Determine the (X, Y) coordinate at the center of the cell enclosing the given text.  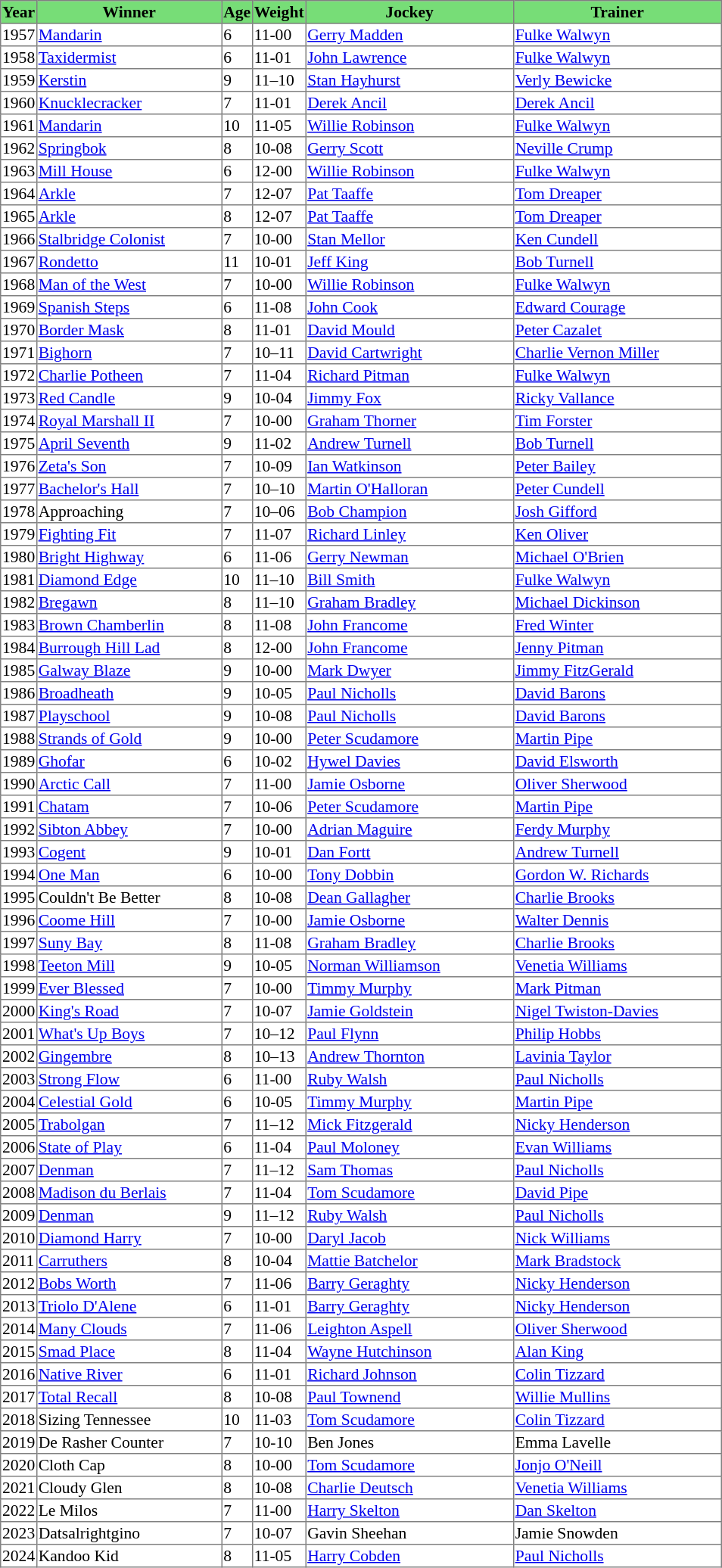
Ricky Vallance (617, 398)
10-10 (279, 1442)
Richard Linley (409, 534)
Arctic Call (129, 784)
Leighton Aspell (409, 1329)
2007 (19, 1170)
Knucklecracker (129, 103)
Richard Pitman (409, 375)
Edward Courage (617, 307)
1980 (19, 557)
2020 (19, 1465)
What's Up Boys (129, 1034)
Kandoo Kid (129, 1556)
Coome Hill (129, 920)
Martin O'Halloran (409, 489)
Charlie Potheen (129, 375)
David Cartwright (409, 353)
Datsalrightgino (129, 1533)
Peter Cazalet (617, 330)
Galway Blaze (129, 670)
Bright Highway (129, 557)
Gavin Sheehan (409, 1533)
Mark Pitman (617, 988)
Nick Williams (617, 1238)
Paul Flynn (409, 1034)
11-03 (279, 1420)
Cloth Cap (129, 1465)
Madison du Berlais (129, 1193)
1997 (19, 943)
Hywel Davies (409, 761)
1970 (19, 330)
Bighorn (129, 353)
10-02 (279, 761)
2016 (19, 1374)
1984 (19, 648)
1966 (19, 239)
1994 (19, 875)
Mattie Batchelor (409, 1261)
10–10 (279, 489)
State of Play (129, 1147)
Nigel Twiston-Davies (617, 1011)
Gordon W. Richards (617, 875)
11-07 (279, 534)
Jimmy Fox (409, 398)
1964 (19, 194)
Taxidermist (129, 58)
Springbok (129, 148)
Royal Marshall II (129, 421)
Josh Gifford (617, 512)
Daryl Jacob (409, 1238)
Dean Gallagher (409, 898)
Tim Forster (617, 421)
Graham Thorner (409, 421)
1991 (19, 807)
2023 (19, 1533)
1960 (19, 103)
Year (19, 12)
1978 (19, 512)
Sizing Tennessee (129, 1420)
Andrew Thornton (409, 1056)
David Pipe (617, 1193)
Chatam (129, 807)
1979 (19, 534)
2015 (19, 1352)
2002 (19, 1056)
King's Road (129, 1011)
Philip Hobbs (617, 1034)
Stalbridge Colonist (129, 239)
Lavinia Taylor (617, 1056)
1971 (19, 353)
Walter Dennis (617, 920)
1990 (19, 784)
2000 (19, 1011)
John Lawrence (409, 58)
Tony Dobbin (409, 875)
Age (237, 12)
10–06 (279, 512)
1975 (19, 443)
Charlie Deutsch (409, 1488)
11-02 (279, 443)
2013 (19, 1306)
Sam Thomas (409, 1170)
Broadheath (129, 693)
1962 (19, 148)
Celestial Gold (129, 1102)
1974 (19, 421)
1965 (19, 216)
Jamie Snowden (617, 1533)
Mill House (129, 171)
Jockey (409, 12)
Brown Chamberlin (129, 625)
Bob Champion (409, 512)
Cloudy Glen (129, 1488)
Fighting Fit (129, 534)
1957 (19, 35)
Jamie Goldstein (409, 1011)
April Seventh (129, 443)
Approaching (129, 512)
Alan King (617, 1352)
1985 (19, 670)
Emma Lavelle (617, 1442)
10–11 (279, 353)
1986 (19, 693)
Bill Smith (409, 580)
Adrian Maguire (409, 829)
Trainer (617, 12)
1977 (19, 489)
Strong Flow (129, 1079)
David Mould (409, 330)
1981 (19, 580)
Winner (129, 12)
Jimmy FitzGerald (617, 670)
One Man (129, 875)
Paul Moloney (409, 1147)
David Elsworth (617, 761)
De Rasher Counter (129, 1442)
Smad Place (129, 1352)
Suny Bay (129, 943)
1998 (19, 966)
Wayne Hutchinson (409, 1352)
2014 (19, 1329)
Couldn't Be Better (129, 898)
Trabolgan (129, 1125)
1988 (19, 739)
2006 (19, 1147)
1976 (19, 466)
Bregawn (129, 602)
1968 (19, 285)
1972 (19, 375)
1999 (19, 988)
Border Mask (129, 330)
1987 (19, 716)
Gerry Madden (409, 35)
Bobs Worth (129, 1283)
Gerry Newman (409, 557)
Michael O'Brien (617, 557)
Mark Dwyer (409, 670)
Harry Cobden (409, 1556)
2024 (19, 1556)
Mick Fitzgerald (409, 1125)
2010 (19, 1238)
1973 (19, 398)
Jenny Pitman (617, 648)
10–13 (279, 1056)
2008 (19, 1193)
10-09 (279, 466)
Harry Skelton (409, 1510)
10–12 (279, 1034)
2001 (19, 1034)
Strands of Gold (129, 739)
Fred Winter (617, 625)
Evan Williams (617, 1147)
1992 (19, 829)
Ian Watkinson (409, 466)
1982 (19, 602)
Native River (129, 1374)
Carruthers (129, 1261)
Weight (279, 12)
Le Milos (129, 1510)
2017 (19, 1397)
Ken Oliver (617, 534)
1995 (19, 898)
John Cook (409, 307)
2022 (19, 1510)
Kerstin (129, 80)
2012 (19, 1283)
Ferdy Murphy (617, 829)
2019 (19, 1442)
Dan Fortt (409, 852)
Zeta's Son (129, 466)
Charlie Vernon Miller (617, 353)
2005 (19, 1125)
2009 (19, 1215)
10-06 (279, 807)
2021 (19, 1488)
Red Candle (129, 398)
Cogent (129, 852)
1967 (19, 262)
Spanish Steps (129, 307)
Jeff King (409, 262)
Diamond Edge (129, 580)
Dan Skelton (617, 1510)
Mark Bradstock (617, 1261)
Teeton Mill (129, 966)
Gingembre (129, 1056)
1963 (19, 171)
Jonjo O'Neill (617, 1465)
Richard Johnson (409, 1374)
Michael Dickinson (617, 602)
2003 (19, 1079)
Diamond Harry (129, 1238)
1993 (19, 852)
1983 (19, 625)
Rondetto (129, 262)
Burrough Hill Lad (129, 648)
Norman Williamson (409, 966)
Willie Mullins (617, 1397)
Peter Bailey (617, 466)
Playschool (129, 716)
Sibton Abbey (129, 829)
1996 (19, 920)
Man of the West (129, 285)
11 (237, 262)
1959 (19, 80)
Triolo D'Alene (129, 1306)
Bachelor's Hall (129, 489)
Total Recall (129, 1397)
2004 (19, 1102)
1989 (19, 761)
2011 (19, 1261)
1958 (19, 58)
Gerry Scott (409, 148)
Paul Townend (409, 1397)
Ever Blessed (129, 988)
2018 (19, 1420)
1969 (19, 307)
1961 (19, 126)
Stan Mellor (409, 239)
Ben Jones (409, 1442)
Verly Bewicke (617, 80)
Neville Crump (617, 148)
Peter Cundell (617, 489)
Many Clouds (129, 1329)
Ghofar (129, 761)
Ken Cundell (617, 239)
Stan Hayhurst (409, 80)
